Return (x, y) of the center of cell containing provided text 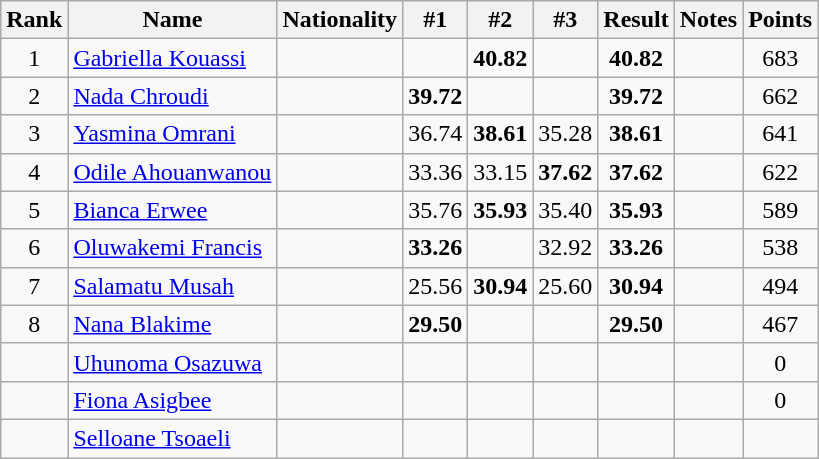
8 (34, 324)
35.28 (566, 134)
Odile Ahouanwanou (172, 172)
33.15 (500, 172)
35.76 (436, 210)
Fiona Asigbee (172, 400)
25.56 (436, 286)
641 (780, 134)
538 (780, 248)
2 (34, 96)
7 (34, 286)
#2 (500, 20)
35.40 (566, 210)
Name (172, 20)
662 (780, 96)
5 (34, 210)
Oluwakemi Francis (172, 248)
Rank (34, 20)
Nana Blakime (172, 324)
683 (780, 58)
467 (780, 324)
Bianca Erwee (172, 210)
Notes (708, 20)
36.74 (436, 134)
1 (34, 58)
Nada Chroudi (172, 96)
622 (780, 172)
Yasmina Omrani (172, 134)
Uhunoma Osazuwa (172, 362)
Points (780, 20)
33.36 (436, 172)
#3 (566, 20)
25.60 (566, 286)
Result (636, 20)
#1 (436, 20)
Selloane Tsoaeli (172, 438)
589 (780, 210)
6 (34, 248)
Gabriella Kouassi (172, 58)
3 (34, 134)
4 (34, 172)
494 (780, 286)
Nationality (340, 20)
32.92 (566, 248)
Salamatu Musah (172, 286)
